Return the [X, Y] coordinate for the center point of the cell that contains the specified text.  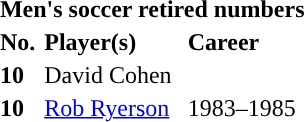
David Cohen [114, 75]
Player(s) [114, 42]
